Provide the (X, Y) coordinate of the cell's center where the given text is located.  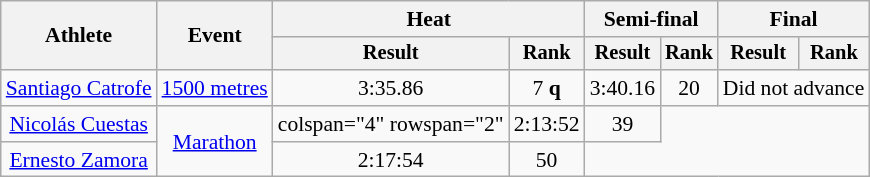
Event (215, 36)
Final (794, 19)
1500 metres (215, 88)
Heat (429, 19)
Semi-final (652, 19)
20 (689, 88)
3:35.86 (391, 88)
39 (622, 124)
colspan="4" rowspan="2" (391, 124)
Nicolás Cuestas (79, 124)
Santiago Catrofe (79, 88)
2:13:52 (547, 124)
Athlete (79, 36)
7 q (547, 88)
3:40.16 (622, 88)
Did not advance (794, 88)
Marathon (215, 142)
